For the text-containing cell, return its midpoint in [x, y] coordinate format. 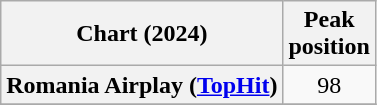
Peakposition [329, 34]
98 [329, 85]
Chart (2024) [142, 34]
Romania Airplay (TopHit) [142, 85]
